Search for the cell housing the specified text and yield its (x, y) center coordinate. 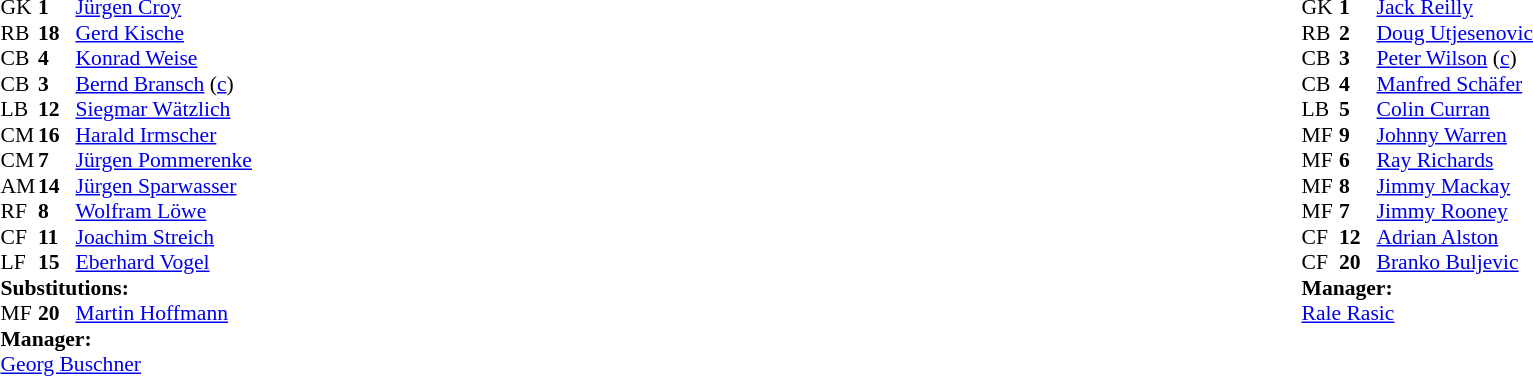
6 (1358, 161)
Joachim Streich (164, 237)
LF (19, 263)
Bernd Bransch (c) (164, 84)
Gerd Kische (164, 33)
16 (57, 135)
AM (19, 186)
Johnny Warren (1455, 135)
Wolfram Löwe (164, 211)
15 (57, 263)
9 (1358, 135)
Ray Richards (1455, 161)
Doug Utjesenovic (1455, 33)
Jürgen Pommerenke (164, 161)
Rale Rasic (1418, 313)
Colin Curran (1455, 109)
Branko Buljevic (1455, 263)
14 (57, 186)
Eberhard Vogel (164, 263)
Substitutions: (126, 288)
Jimmy Mackay (1455, 186)
Peter Wilson (c) (1455, 59)
Harald Irmscher (164, 135)
Manfred Schäfer (1455, 84)
18 (57, 33)
Konrad Weise (164, 59)
RF (19, 211)
5 (1358, 109)
Adrian Alston (1455, 237)
Jimmy Rooney (1455, 211)
11 (57, 237)
2 (1358, 33)
Jürgen Sparwasser (164, 186)
Siegmar Wätzlich (164, 109)
Martin Hoffmann (164, 313)
